Detect which cell encompasses the target text, then output its [x, y] center coordinate. 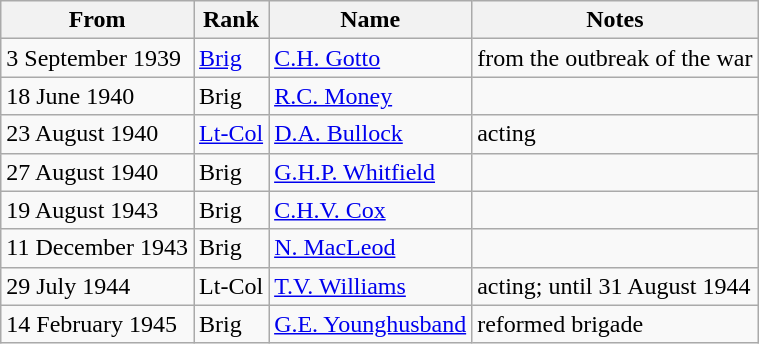
Name [370, 20]
23 August 1940 [98, 134]
D.A. Bullock [370, 134]
19 August 1943 [98, 210]
14 February 1945 [98, 324]
Notes [615, 20]
27 August 1940 [98, 172]
G.H.P. Whitfield [370, 172]
acting; until 31 August 1944 [615, 286]
C.H.V. Cox [370, 210]
Rank [232, 20]
11 December 1943 [98, 248]
reformed brigade [615, 324]
G.E. Younghusband [370, 324]
from the outbreak of the war [615, 58]
3 September 1939 [98, 58]
N. MacLeod [370, 248]
acting [615, 134]
T.V. Williams [370, 286]
18 June 1940 [98, 96]
R.C. Money [370, 96]
From [98, 20]
C.H. Gotto [370, 58]
29 July 1944 [98, 286]
